From the cell containing the given text, extract its center point as (X, Y) coordinate. 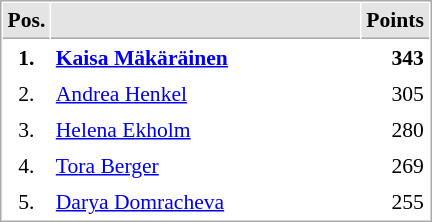
2. (26, 93)
255 (396, 201)
280 (396, 129)
343 (396, 57)
305 (396, 93)
5. (26, 201)
Darya Domracheva (206, 201)
Tora Berger (206, 165)
3. (26, 129)
269 (396, 165)
Helena Ekholm (206, 129)
Points (396, 21)
Kaisa Mäkäräinen (206, 57)
1. (26, 57)
4. (26, 165)
Pos. (26, 21)
Andrea Henkel (206, 93)
